Determine the [x, y] coordinate at the center of the cell enclosing the given text.  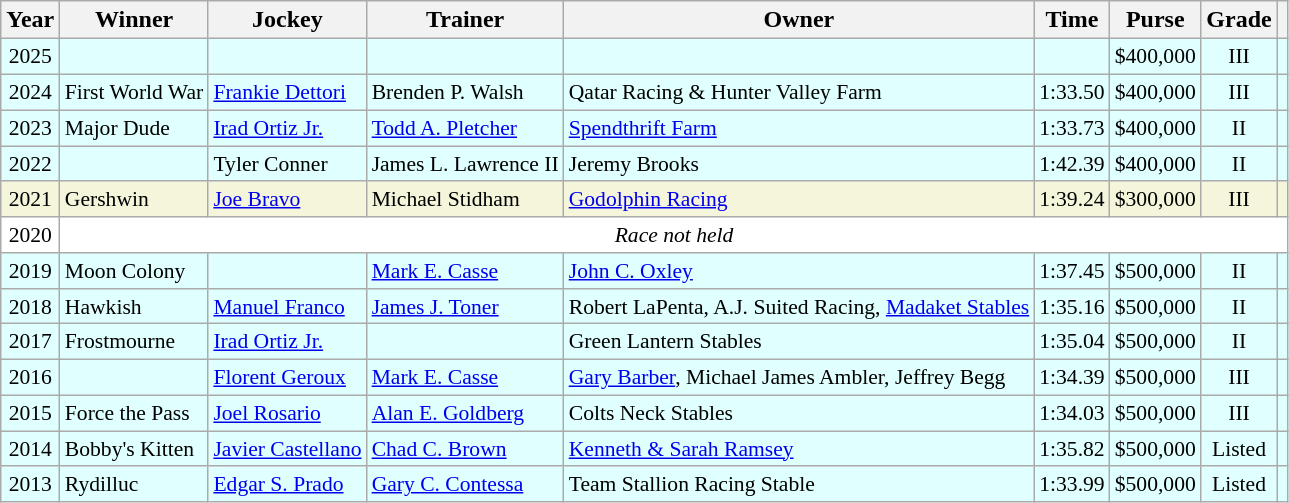
Chad C. Brown [466, 449]
2022 [30, 164]
2017 [30, 342]
Manuel Franco [287, 306]
Bobby's Kitten [134, 449]
Tyler Conner [287, 164]
2025 [30, 57]
Gershwin [134, 199]
Brenden P. Walsh [466, 92]
James L. Lawrence II [466, 164]
1:33.99 [1072, 484]
Kenneth & Sarah Ramsey [800, 449]
2019 [30, 271]
Edgar S. Prado [287, 484]
Qatar Racing & Hunter Valley Farm [800, 92]
First World War [134, 92]
2021 [30, 199]
2020 [30, 235]
Jockey [287, 20]
2018 [30, 306]
Todd A. Pletcher [466, 128]
Gary Barber, Michael James Ambler, Jeffrey Begg [800, 377]
Hawkish [134, 306]
1:35.82 [1072, 449]
Joel Rosario [287, 413]
Frankie Dettori [287, 92]
Force the Pass [134, 413]
2014 [30, 449]
Rydilluc [134, 484]
Michael Stidham [466, 199]
Year [30, 20]
Gary C. Contessa [466, 484]
2013 [30, 484]
James J. Toner [466, 306]
1:39.24 [1072, 199]
Grade [1239, 20]
2016 [30, 377]
Robert LaPenta, A.J. Suited Racing, Madaket Stables [800, 306]
Moon Colony [134, 271]
Green Lantern Stables [800, 342]
1:35.04 [1072, 342]
1:35.16 [1072, 306]
1:42.39 [1072, 164]
2024 [30, 92]
Purse [1156, 20]
1:33.73 [1072, 128]
Owner [800, 20]
Time [1072, 20]
1:34.03 [1072, 413]
Winner [134, 20]
1:37.45 [1072, 271]
John C. Oxley [800, 271]
Florent Geroux [287, 377]
Jeremy Brooks [800, 164]
Alan E. Goldberg [466, 413]
2015 [30, 413]
Godolphin Racing [800, 199]
Javier Castellano [287, 449]
1:34.39 [1072, 377]
Spendthrift Farm [800, 128]
Race not held [674, 235]
Trainer [466, 20]
Colts Neck Stables [800, 413]
Team Stallion Racing Stable [800, 484]
Major Dude [134, 128]
Frostmourne [134, 342]
Joe Bravo [287, 199]
$300,000 [1156, 199]
1:33.50 [1072, 92]
2023 [30, 128]
